Return the (X, Y) coordinate for the center point of the cell that contains the specified text.  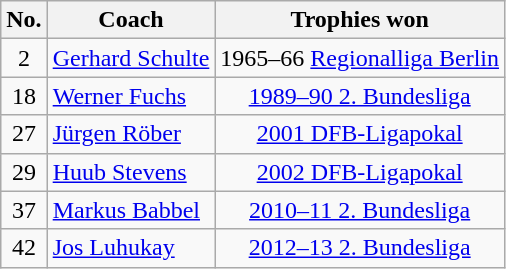
Markus Babbel (131, 210)
No. (24, 20)
2012–13 2. Bundesliga (360, 248)
Coach (131, 20)
Jürgen Röber (131, 134)
29 (24, 172)
42 (24, 248)
Gerhard Schulte (131, 58)
1965–66 Regionalliga Berlin (360, 58)
27 (24, 134)
Trophies won (360, 20)
18 (24, 96)
1989–90 2. Bundesliga (360, 96)
2010–11 2. Bundesliga (360, 210)
Huub Stevens (131, 172)
2001 DFB-Ligapokal (360, 134)
2002 DFB-Ligapokal (360, 172)
Jos Luhukay (131, 248)
37 (24, 210)
Werner Fuchs (131, 96)
2 (24, 58)
